Return the [X, Y] coordinate for the center point of the cell that contains the specified text.  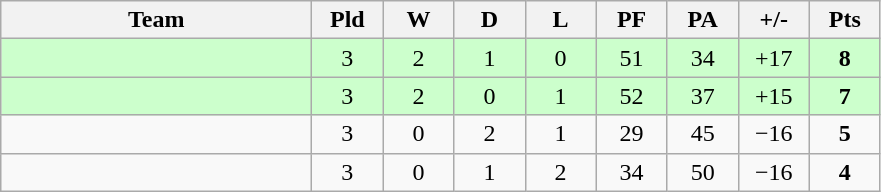
+17 [774, 58]
Pld [348, 20]
W [418, 20]
4 [844, 172]
51 [632, 58]
L [560, 20]
PA [702, 20]
+15 [774, 96]
+/- [774, 20]
Pts [844, 20]
37 [702, 96]
PF [632, 20]
52 [632, 96]
8 [844, 58]
5 [844, 134]
29 [632, 134]
Team [156, 20]
45 [702, 134]
50 [702, 172]
7 [844, 96]
D [490, 20]
